Scan for the cell matching the given text and deliver its [X, Y] coordinate at center. 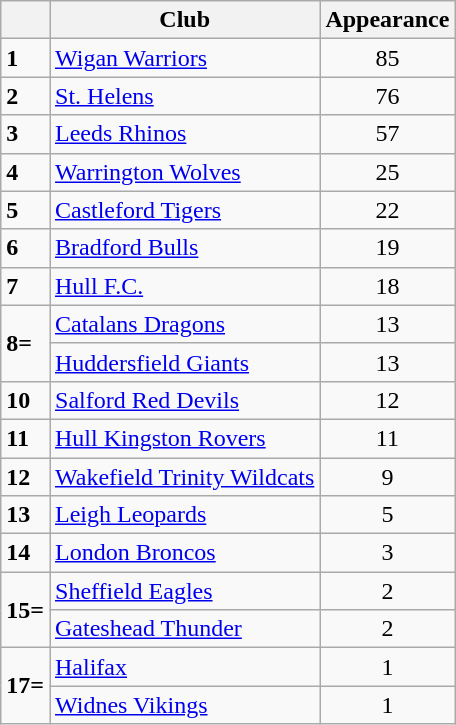
85 [388, 58]
17= [26, 686]
25 [388, 172]
Wakefield Trinity Wildcats [185, 477]
Wigan Warriors [185, 58]
Castleford Tigers [185, 210]
10 [26, 400]
6 [26, 248]
Sheffield Eagles [185, 591]
19 [388, 248]
St. Helens [185, 96]
57 [388, 134]
Appearance [388, 20]
Catalans Dragons [185, 324]
7 [26, 286]
Warrington Wolves [185, 172]
22 [388, 210]
Leigh Leopards [185, 515]
Leeds Rhinos [185, 134]
8= [26, 343]
Huddersfield Giants [185, 362]
Widnes Vikings [185, 705]
Salford Red Devils [185, 400]
76 [388, 96]
Club [185, 20]
Halifax [185, 667]
4 [26, 172]
Bradford Bulls [185, 248]
9 [388, 477]
Hull Kingston Rovers [185, 438]
14 [26, 553]
Hull F.C. [185, 286]
London Broncos [185, 553]
Gateshead Thunder [185, 629]
18 [388, 286]
15= [26, 610]
